Return [x, y] of the center of cell containing provided text 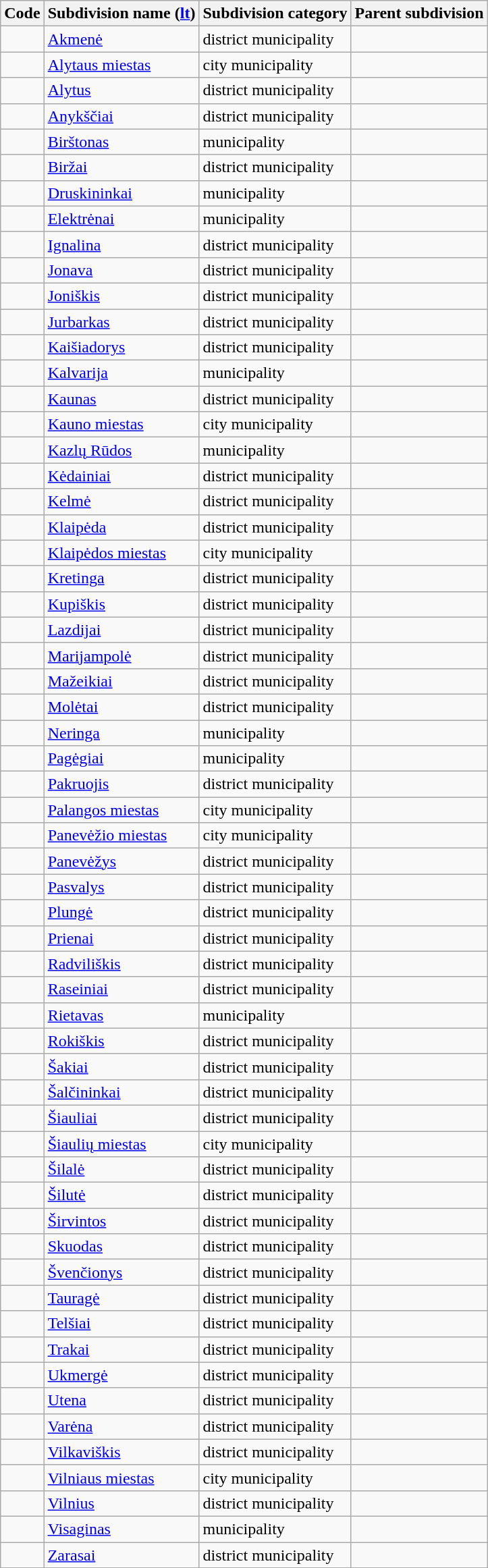
Akmenė [121, 39]
Alytus [121, 90]
Švenčionys [121, 1272]
Birštonas [121, 142]
Subdivision category [275, 13]
Kėdainiai [121, 476]
Marijampolė [121, 655]
Širvintos [121, 1221]
Kalvarija [121, 373]
Telšiai [121, 1324]
Kretinga [121, 578]
Prienai [121, 938]
Šiauliai [121, 1118]
Druskininkai [121, 193]
Utena [121, 1401]
Code [22, 13]
Alytaus miestas [121, 65]
Joniškis [121, 296]
Raseiniai [121, 990]
Molėtai [121, 707]
Kazlų Rūdos [121, 450]
Trakai [121, 1349]
Kauno miestas [121, 425]
Vilniaus miestas [121, 1478]
Parent subdivision [419, 13]
Palangos miestas [121, 810]
Jonava [121, 270]
Biržai [121, 167]
Kaunas [121, 399]
Pakruojis [121, 784]
Šalčininkai [121, 1092]
Tauragė [121, 1298]
Kaišiadorys [121, 348]
Jurbarkas [121, 322]
Vilkaviškis [121, 1452]
Šilutė [121, 1195]
Šiaulių miestas [121, 1144]
Zarasai [121, 1555]
Kupiškis [121, 604]
Ignalina [121, 244]
Rokiškis [121, 1041]
Varėna [121, 1426]
Panevėžio miestas [121, 836]
Panevėžys [121, 861]
Anykščiai [121, 116]
Vilnius [121, 1503]
Plungė [121, 913]
Pasvalys [121, 887]
Visaginas [121, 1529]
Neringa [121, 732]
Lazdijai [121, 630]
Ukmergė [121, 1375]
Šakiai [121, 1066]
Elektrėnai [121, 219]
Kelmė [121, 502]
Subdivision name (lt) [121, 13]
Radviliškis [121, 964]
Pagėgiai [121, 759]
Šilalė [121, 1170]
Mažeikiai [121, 681]
Klaipėda [121, 527]
Klaipėdos miestas [121, 553]
Skuodas [121, 1247]
Rietavas [121, 1015]
